Find where the given text appears and provide that cell's center as (x, y) coordinate. 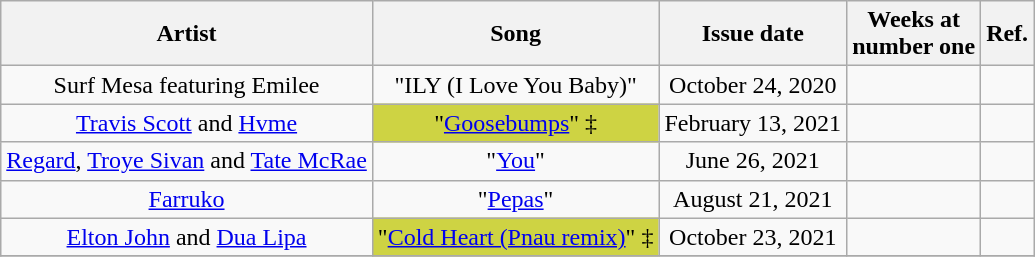
October 24, 2020 (753, 85)
Ref. (1008, 34)
"Cold Heart (Pnau remix)" ‡ (516, 237)
August 21, 2021 (753, 199)
"Goosebumps" ‡ (516, 123)
October 23, 2021 (753, 237)
Elton John and Dua Lipa (187, 237)
February 13, 2021 (753, 123)
Regard, Troye Sivan and Tate McRae (187, 161)
"You" (516, 161)
"ILY (I Love You Baby)" (516, 85)
Farruko (187, 199)
June 26, 2021 (753, 161)
Surf Mesa featuring Emilee (187, 85)
Weeks atnumber one (914, 34)
Issue date (753, 34)
Artist (187, 34)
Travis Scott and Hvme (187, 123)
"Pepas" (516, 199)
Song (516, 34)
